Search for the cell housing the specified text and yield its (X, Y) center coordinate. 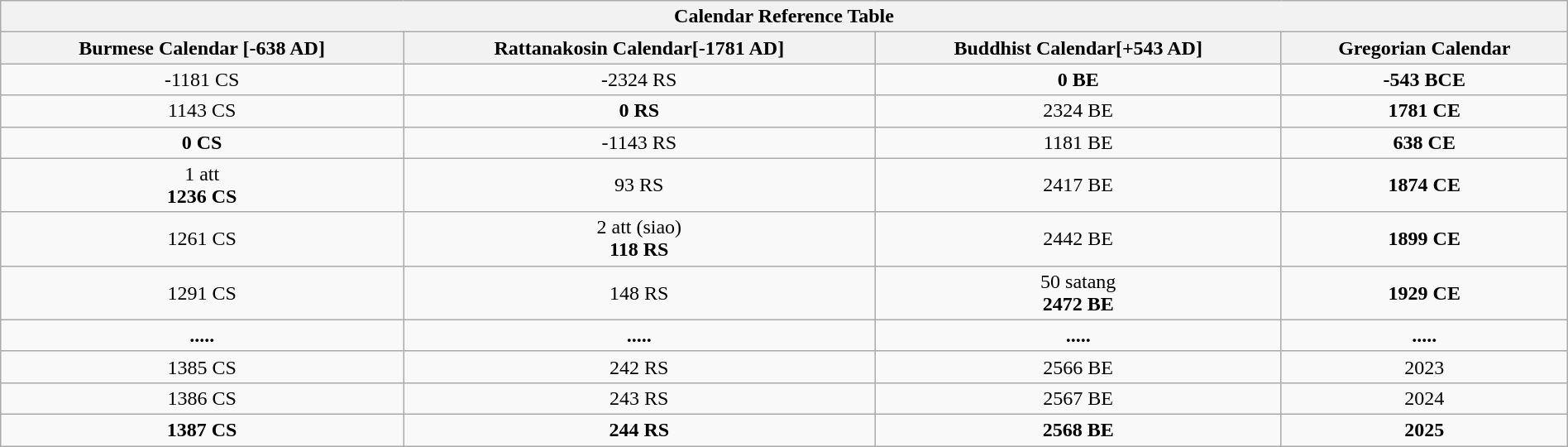
1261 CS (202, 238)
1 att1236 CS (202, 185)
2417 BE (1078, 185)
1781 CE (1424, 111)
1899 CE (1424, 238)
2442 BE (1078, 238)
1291 CS (202, 293)
0 BE (1078, 79)
2025 (1424, 430)
244 RS (640, 430)
2566 BE (1078, 367)
1387 CS (202, 430)
Burmese Calendar [-638 AD] (202, 48)
1143 CS (202, 111)
0 CS (202, 142)
1181 BE (1078, 142)
0 RS (640, 111)
1874 CE (1424, 185)
-1143 RS (640, 142)
2568 BE (1078, 430)
1385 CS (202, 367)
Rattanakosin Calendar[-1781 AD] (640, 48)
2 att (siao)118 RS (640, 238)
1386 CS (202, 398)
2023 (1424, 367)
-2324 RS (640, 79)
1929 CE (1424, 293)
Calendar Reference Table (784, 17)
-1181 CS (202, 79)
2324 BE (1078, 111)
242 RS (640, 367)
-543 BCE (1424, 79)
2567 BE (1078, 398)
243 RS (640, 398)
2024 (1424, 398)
93 RS (640, 185)
148 RS (640, 293)
638 CE (1424, 142)
50 satang2472 BE (1078, 293)
Gregorian Calendar (1424, 48)
Buddhist Calendar[+543 AD] (1078, 48)
